Detect which cell encompasses the target text, then output its [x, y] center coordinate. 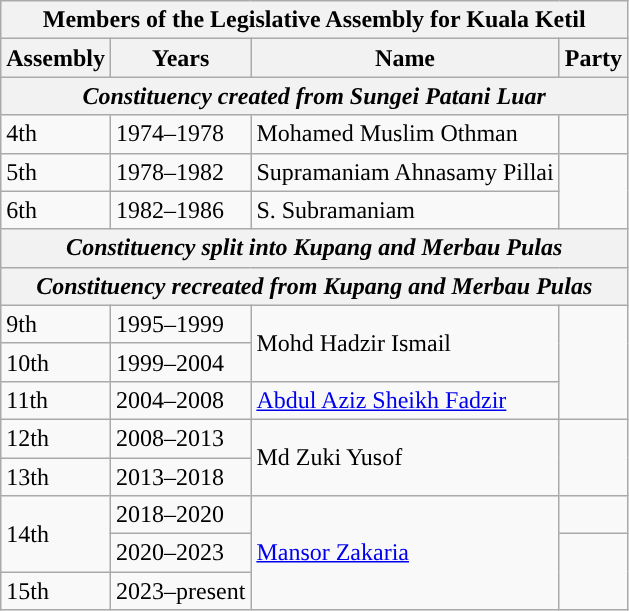
2013–2018 [180, 477]
Years [180, 58]
1982–1986 [180, 210]
Md Zuki Yusof [405, 457]
14th [56, 534]
Mohd Hadzir Ismail [405, 343]
11th [56, 400]
6th [56, 210]
13th [56, 477]
Abdul Aziz Sheikh Fadzir [405, 400]
Mansor Zakaria [405, 553]
5th [56, 172]
2004–2008 [180, 400]
1978–1982 [180, 172]
S. Subramaniam [405, 210]
1995–1999 [180, 324]
Constituency recreated from Kupang and Merbau Pulas [314, 286]
Name [405, 58]
1974–1978 [180, 134]
Supramaniam Ahnasamy Pillai [405, 172]
12th [56, 438]
2008–2013 [180, 438]
9th [56, 324]
1999–2004 [180, 362]
Constituency created from Sungei Patani Luar [314, 96]
2020–2023 [180, 553]
4th [56, 134]
15th [56, 591]
2023–present [180, 591]
Members of the Legislative Assembly for Kuala Ketil [314, 20]
2018–2020 [180, 515]
Mohamed Muslim Othman [405, 134]
Party [593, 58]
Assembly [56, 58]
10th [56, 362]
Constituency split into Kupang and Merbau Pulas [314, 248]
